From the cell containing the given text, extract its center point as [X, Y] coordinate. 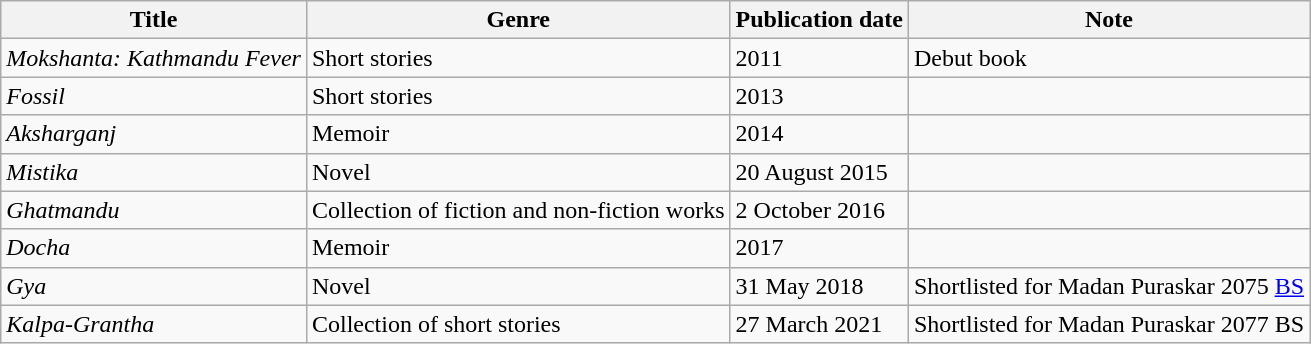
2014 [819, 134]
Shortlisted for Madan Puraskar 2075 BS [1108, 286]
Genre [518, 20]
Debut book [1108, 58]
Gya [154, 286]
2017 [819, 248]
Collection of short stories [518, 324]
2011 [819, 58]
Aksharganj [154, 134]
Fossil [154, 96]
Shortlisted for Madan Puraskar 2077 BS [1108, 324]
Collection of fiction and non-fiction works [518, 210]
Docha [154, 248]
2 October 2016 [819, 210]
Publication date [819, 20]
Title [154, 20]
Mokshanta: Kathmandu Fever [154, 58]
2013 [819, 96]
31 May 2018 [819, 286]
Note [1108, 20]
20 August 2015 [819, 172]
Kalpa-Grantha [154, 324]
27 March 2021 [819, 324]
Ghatmandu [154, 210]
Mistika [154, 172]
